Capture the cell that displays the provided text and extract its [X, Y] central coordinate. 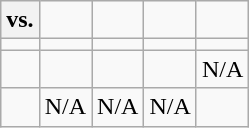
vs. [20, 20]
